Extract the [X, Y] coordinate from the center of the cell holding the provided text.  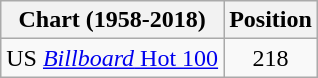
Position [271, 20]
Chart (1958-2018) [112, 20]
218 [271, 58]
US Billboard Hot 100 [112, 58]
